Return [x, y] of the center of cell containing provided text 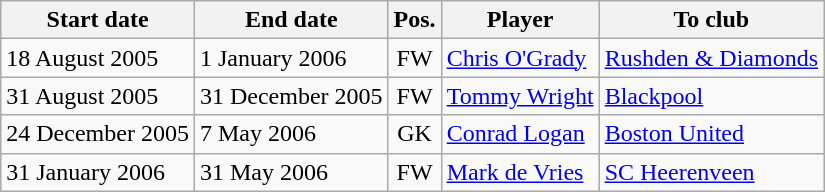
Chris O'Grady [520, 58]
Pos. [414, 20]
Conrad Logan [520, 134]
18 August 2005 [98, 58]
31 December 2005 [291, 96]
Boston United [711, 134]
GK [414, 134]
Blackpool [711, 96]
Mark de Vries [520, 172]
SC Heerenveen [711, 172]
End date [291, 20]
Player [520, 20]
31 January 2006 [98, 172]
31 May 2006 [291, 172]
Start date [98, 20]
To club [711, 20]
Tommy Wright [520, 96]
24 December 2005 [98, 134]
Rushden & Diamonds [711, 58]
7 May 2006 [291, 134]
1 January 2006 [291, 58]
31 August 2005 [98, 96]
